Scan for the cell matching the given text and deliver its (X, Y) coordinate at center. 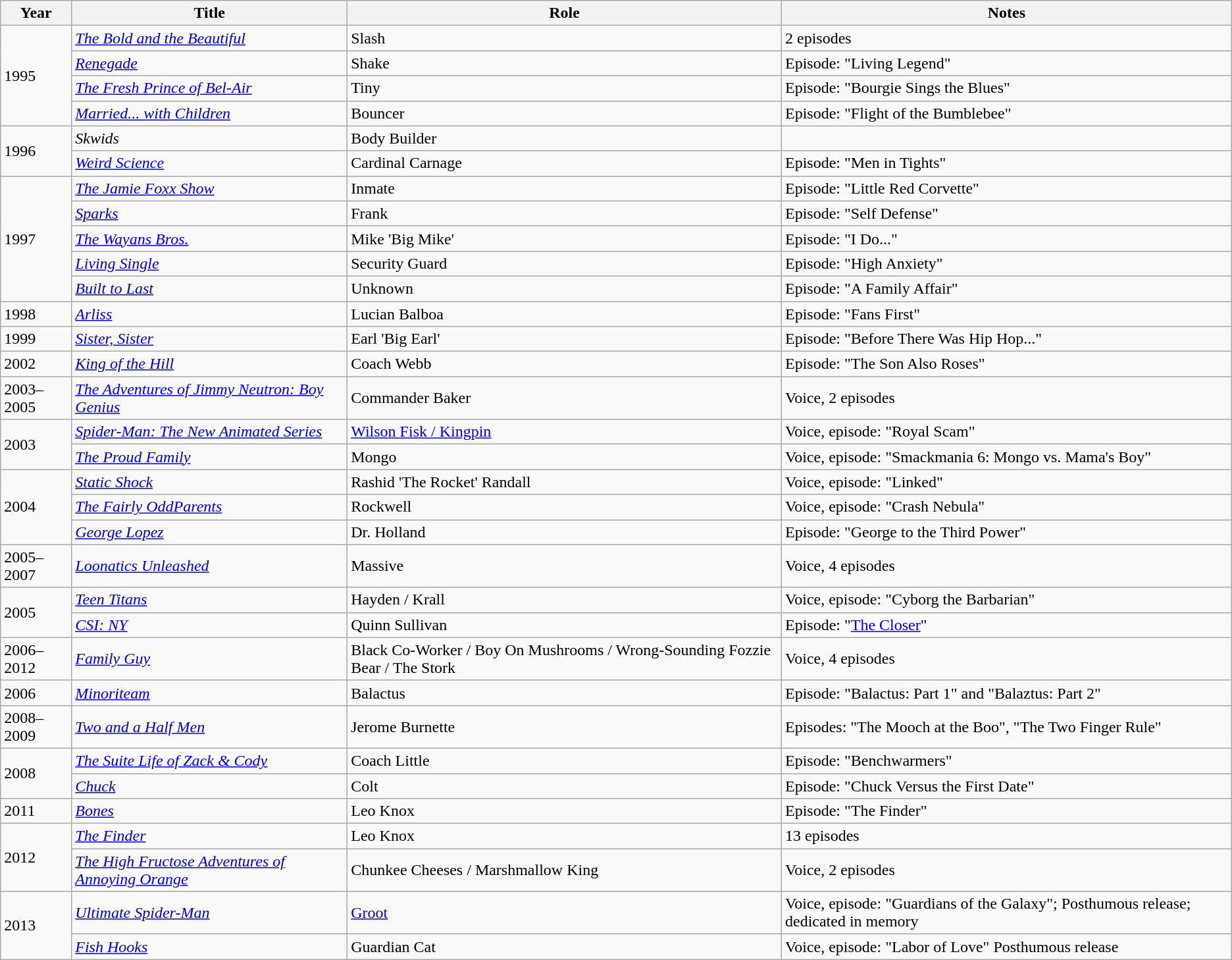
2005 (36, 612)
Episode: "Fans First" (1006, 314)
Commander Baker (565, 398)
Episode: "High Anxiety" (1006, 263)
Chunkee Cheeses / Marshmallow King (565, 870)
Hayden / Krall (565, 600)
Frank (565, 213)
2 episodes (1006, 38)
Two and a Half Men (209, 727)
Body Builder (565, 138)
Episode: "Self Defense" (1006, 213)
Sparks (209, 213)
Episode: "The Finder" (1006, 811)
CSI: NY (209, 625)
Colt (565, 786)
George Lopez (209, 532)
2006–2012 (36, 658)
Unknown (565, 288)
Shake (565, 63)
Sister, Sister (209, 339)
Title (209, 13)
Ultimate Spider-Man (209, 913)
1995 (36, 76)
2003 (36, 444)
Episode: "The Son Also Roses" (1006, 364)
1998 (36, 314)
Episode: "Men in Tights" (1006, 163)
Voice, episode: "Royal Scam" (1006, 432)
Voice, episode: "Crash Nebula" (1006, 507)
2008–2009 (36, 727)
Living Single (209, 263)
Voice, episode: "Guardians of the Galaxy"; Posthumous release; dedicated in memory (1006, 913)
The Wayans Bros. (209, 238)
Bones (209, 811)
Episode: "Living Legend" (1006, 63)
Mike 'Big Mike' (565, 238)
Episodes: "The Mooch at the Boo", "The Two Finger Rule" (1006, 727)
Guardian Cat (565, 947)
Coach Webb (565, 364)
Built to Last (209, 288)
Balactus (565, 693)
Chuck (209, 786)
Lucian Balboa (565, 314)
The High Fructose Adventures of Annoying Orange (209, 870)
2005–2007 (36, 566)
Notes (1006, 13)
The Suite Life of Zack & Cody (209, 760)
Weird Science (209, 163)
Black Co-Worker / Boy On Mushrooms / Wrong-Sounding Fozzie Bear / The Stork (565, 658)
1997 (36, 238)
Voice, episode: "Smackmania 6: Mongo vs. Mama's Boy" (1006, 457)
Loonatics Unleashed (209, 566)
Rashid 'The Rocket' Randall (565, 482)
Slash (565, 38)
Security Guard (565, 263)
Rockwell (565, 507)
Spider-Man: The New Animated Series (209, 432)
Renegade (209, 63)
Cardinal Carnage (565, 163)
Groot (565, 913)
The Adventures of Jimmy Neutron: Boy Genius (209, 398)
Episode: "I Do..." (1006, 238)
2004 (36, 507)
Teen Titans (209, 600)
Mongo (565, 457)
Role (565, 13)
Jerome Burnette (565, 727)
Earl 'Big Earl' (565, 339)
Episode: "George to the Third Power" (1006, 532)
1999 (36, 339)
2006 (36, 693)
13 episodes (1006, 836)
Voice, episode: "Cyborg the Barbarian" (1006, 600)
1996 (36, 151)
The Bold and the Beautiful (209, 38)
Episode: "The Closer" (1006, 625)
The Finder (209, 836)
Bouncer (565, 113)
Episode: "Chuck Versus the First Date" (1006, 786)
King of the Hill (209, 364)
Family Guy (209, 658)
2012 (36, 857)
The Jamie Foxx Show (209, 188)
Skwids (209, 138)
2011 (36, 811)
The Fairly OddParents (209, 507)
Voice, episode: "Linked" (1006, 482)
Episode: "Benchwarmers" (1006, 760)
Coach Little (565, 760)
Voice, episode: "Labor of Love" Posthumous release (1006, 947)
2002 (36, 364)
Episode: "Flight of the Bumblebee" (1006, 113)
Married... with Children (209, 113)
Fish Hooks (209, 947)
The Fresh Prince of Bel-Air (209, 88)
Minoriteam (209, 693)
2003–2005 (36, 398)
2013 (36, 926)
Episode: "Bourgie Sings the Blues" (1006, 88)
Static Shock (209, 482)
Arliss (209, 314)
Quinn Sullivan (565, 625)
Episode: "Little Red Corvette" (1006, 188)
Dr. Holland (565, 532)
Episode: "A Family Affair" (1006, 288)
Episode: "Balactus: Part 1" and "Balaztus: Part 2" (1006, 693)
Tiny (565, 88)
Massive (565, 566)
Wilson Fisk / Kingpin (565, 432)
The Proud Family (209, 457)
Year (36, 13)
2008 (36, 773)
Inmate (565, 188)
Episode: "Before There Was Hip Hop..." (1006, 339)
